Extract the [X, Y] coordinate from the center of the cell holding the provided text.  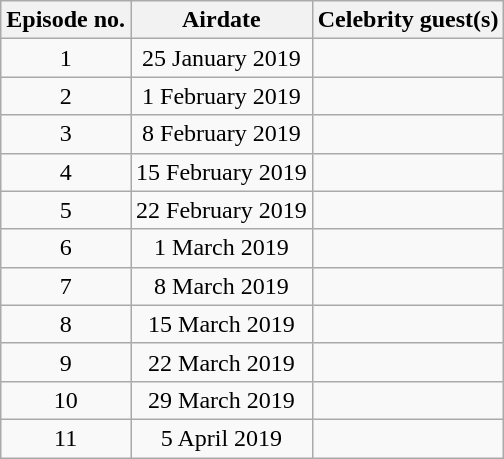
3 [66, 134]
8 March 2019 [222, 286]
15 February 2019 [222, 172]
2 [66, 96]
22 March 2019 [222, 362]
11 [66, 438]
15 March 2019 [222, 324]
Episode no. [66, 20]
29 March 2019 [222, 400]
25 January 2019 [222, 58]
Airdate [222, 20]
22 February 2019 [222, 210]
6 [66, 248]
4 [66, 172]
5 April 2019 [222, 438]
10 [66, 400]
7 [66, 286]
1 February 2019 [222, 96]
Celebrity guest(s) [408, 20]
9 [66, 362]
1 [66, 58]
1 March 2019 [222, 248]
5 [66, 210]
8 [66, 324]
8 February 2019 [222, 134]
